Provide the (X, Y) coordinate of the cell's center where the given text is located.  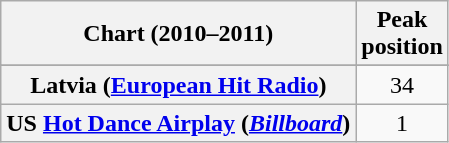
US Hot Dance Airplay (Billboard) (178, 123)
1 (402, 123)
Latvia (European Hit Radio) (178, 85)
Peakposition (402, 34)
34 (402, 85)
Chart (2010–2011) (178, 34)
